Determine the (X, Y) coordinate at the center of the cell enclosing the given text.  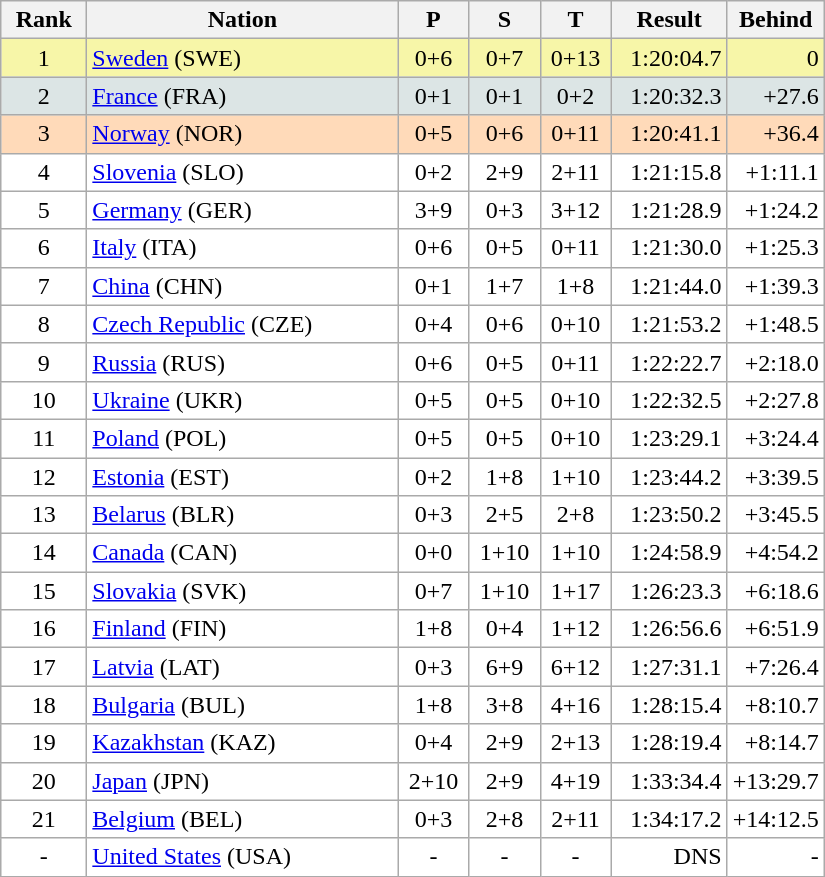
Belgium (BEL) (242, 819)
+1:25.3 (776, 248)
1:21:53.2 (669, 324)
+36.4 (776, 134)
Slovakia (SVK) (242, 591)
+6:51.9 (776, 629)
0 (776, 58)
Russia (RUS) (242, 362)
6+12 (576, 667)
Sweden (SWE) (242, 58)
Italy (ITA) (242, 248)
+13:29.7 (776, 781)
8 (44, 324)
1:22:32.5 (669, 400)
Nation (242, 20)
1:21:15.8 (669, 172)
0+13 (576, 58)
+3:45.5 (776, 515)
Latvia (LAT) (242, 667)
6 (44, 248)
3+12 (576, 210)
+8:14.7 (776, 743)
+8:10.7 (776, 705)
1:27:31.1 (669, 667)
1+12 (576, 629)
DNS (669, 857)
15 (44, 591)
+6:18.6 (776, 591)
1+7 (504, 286)
1:23:29.1 (669, 438)
Czech Republic (CZE) (242, 324)
1:34:17.2 (669, 819)
China (CHN) (242, 286)
1:20:32.3 (669, 96)
+3:39.5 (776, 477)
3+8 (504, 705)
+2:27.8 (776, 400)
16 (44, 629)
+4:54.2 (776, 553)
18 (44, 705)
1:21:28.9 (669, 210)
Estonia (EST) (242, 477)
United States (USA) (242, 857)
2 (44, 96)
1:26:23.3 (669, 591)
+27.6 (776, 96)
+2:18.0 (776, 362)
Belarus (BLR) (242, 515)
Japan (JPN) (242, 781)
+7:26.4 (776, 667)
+1:39.3 (776, 286)
13 (44, 515)
17 (44, 667)
6+9 (504, 667)
1:23:50.2 (669, 515)
Kazakhstan (KAZ) (242, 743)
1:22:22.7 (669, 362)
1:28:19.4 (669, 743)
11 (44, 438)
2+13 (576, 743)
Behind (776, 20)
9 (44, 362)
+3:24.4 (776, 438)
1:24:58.9 (669, 553)
Germany (GER) (242, 210)
P (434, 20)
Poland (POL) (242, 438)
1 (44, 58)
Norway (NOR) (242, 134)
Ukraine (UKR) (242, 400)
5 (44, 210)
10 (44, 400)
1:26:56.6 (669, 629)
3 (44, 134)
4 (44, 172)
France (FRA) (242, 96)
Slovenia (SLO) (242, 172)
7 (44, 286)
+1:24.2 (776, 210)
Finland (FIN) (242, 629)
+1:48.5 (776, 324)
21 (44, 819)
19 (44, 743)
1:20:04.7 (669, 58)
12 (44, 477)
14 (44, 553)
1:33:34.4 (669, 781)
2+5 (504, 515)
Rank (44, 20)
Canada (CAN) (242, 553)
1+17 (576, 591)
+14:12.5 (776, 819)
4+16 (576, 705)
1:21:30.0 (669, 248)
Bulgaria (BUL) (242, 705)
S (504, 20)
1:28:15.4 (669, 705)
Result (669, 20)
1:23:44.2 (669, 477)
2+10 (434, 781)
4+19 (576, 781)
1:20:41.1 (669, 134)
20 (44, 781)
3+9 (434, 210)
1:21:44.0 (669, 286)
T (576, 20)
+1:11.1 (776, 172)
0+0 (434, 553)
